Return [x, y] of the center of cell containing provided text 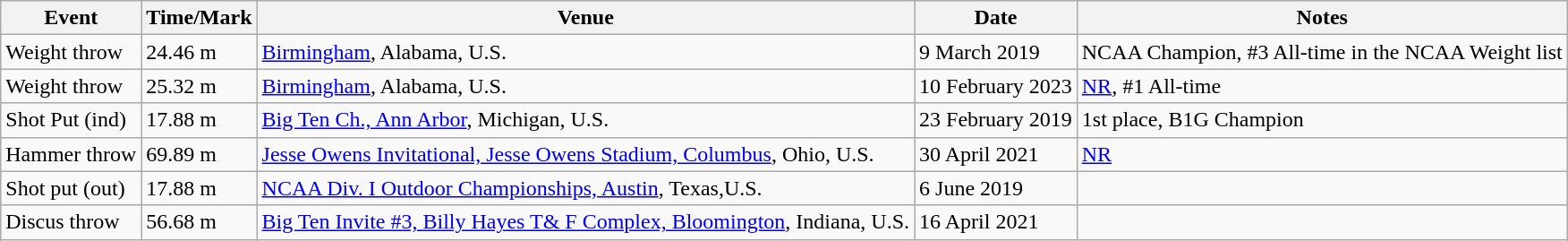
25.32 m [199, 86]
Big Ten Invite #3, Billy Hayes T& F Complex, Bloomington, Indiana, U.S. [585, 222]
1st place, B1G Champion [1322, 120]
Date [996, 18]
Jesse Owens Invitational, Jesse Owens Stadium, Columbus, Ohio, U.S. [585, 154]
23 February 2019 [996, 120]
6 June 2019 [996, 188]
NR [1322, 154]
Notes [1322, 18]
69.89 m [199, 154]
30 April 2021 [996, 154]
16 April 2021 [996, 222]
NR, #1 All-time [1322, 86]
Venue [585, 18]
24.46 m [199, 52]
56.68 m [199, 222]
Big Ten Ch., Ann Arbor, Michigan, U.S. [585, 120]
Event [72, 18]
Shot put (out) [72, 188]
Hammer throw [72, 154]
9 March 2019 [996, 52]
Time/Mark [199, 18]
Discus throw [72, 222]
NCAA Div. I Outdoor Championships, Austin, Texas,U.S. [585, 188]
Shot Put (ind) [72, 120]
10 February 2023 [996, 86]
NCAA Champion, #3 All-time in the NCAA Weight list [1322, 52]
